From the cell containing the given text, extract its center point as [x, y] coordinate. 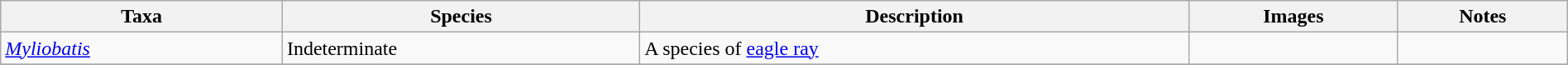
Images [1293, 17]
Taxa [142, 17]
Notes [1482, 17]
Description [915, 17]
Myliobatis [142, 48]
Species [461, 17]
Indeterminate [461, 48]
A species of eagle ray [915, 48]
